Output the (X, Y) coordinate of the center of the cell containing the given text.  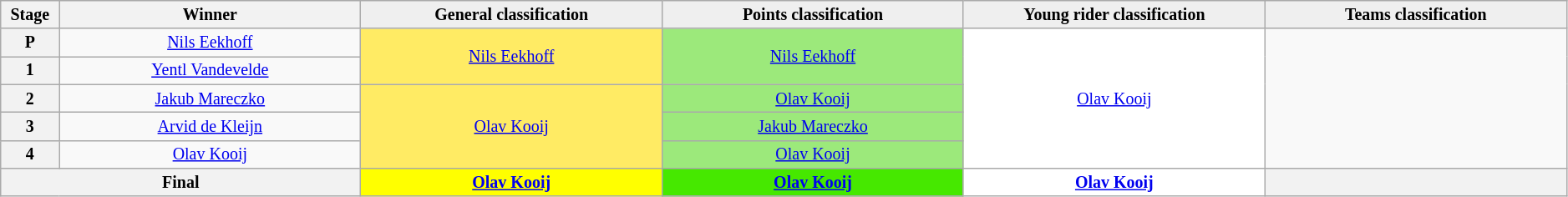
General classification (511, 15)
Points classification (814, 15)
Arvid de Kleijn (211, 127)
3 (30, 127)
Yentl Vandevelde (211, 70)
Stage (30, 15)
Winner (211, 15)
2 (30, 98)
1 (30, 70)
4 (30, 154)
Young rider classification (1114, 15)
Final (180, 182)
Teams classification (1415, 15)
P (30, 43)
